Capture the cell that displays the provided text and extract its [X, Y] central coordinate. 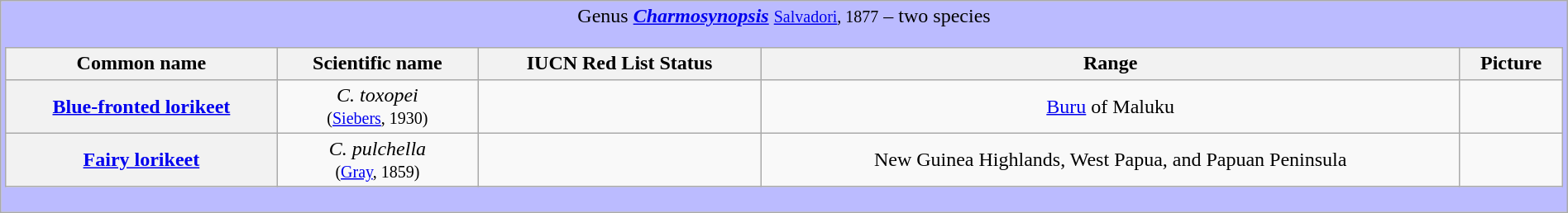
Fairy lorikeet [141, 160]
Picture [1511, 64]
IUCN Red List Status [619, 64]
Scientific name [377, 64]
Blue-fronted lorikeet [141, 106]
Buru of Maluku [1110, 106]
New Guinea Highlands, West Papua, and Papuan Peninsula [1110, 160]
C. toxopei (Siebers, 1930) [377, 106]
C. pulchella (Gray, 1859) [377, 160]
Common name [141, 64]
Range [1110, 64]
